Search for the cell housing the specified text and yield its (X, Y) center coordinate. 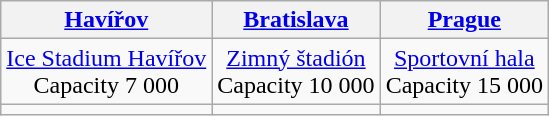
Zimný štadiónCapacity 10 000 (296, 72)
Sportovní halaCapacity 15 000 (464, 72)
Havířov (106, 20)
Prague (464, 20)
Bratislava (296, 20)
Ice Stadium HavířovCapacity 7 000 (106, 72)
